Find where the given text appears and provide that cell's center as (X, Y) coordinate. 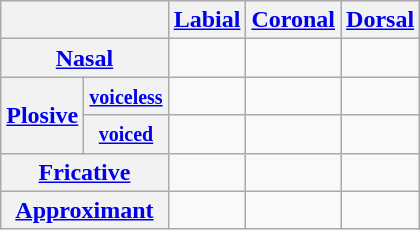
Approximant (84, 210)
voiced (126, 134)
Dorsal (380, 20)
Fricative (84, 172)
Coronal (294, 20)
Labial (207, 20)
Plosive (42, 115)
voiceless (126, 96)
Nasal (84, 58)
